Provide the (X, Y) coordinate of the cell's center where the given text is located.  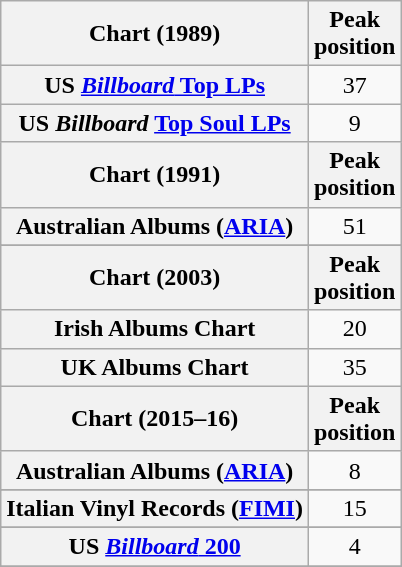
UK Albums Chart (155, 367)
51 (354, 226)
4 (354, 546)
35 (354, 367)
Chart (2003) (155, 278)
Italian Vinyl Records (FIMI) (155, 508)
15 (354, 508)
Chart (1989) (155, 34)
US Billboard Top Soul LPs (155, 123)
20 (354, 329)
Chart (1991) (155, 174)
Irish Albums Chart (155, 329)
Chart (2015–16) (155, 418)
US Billboard 200 (155, 546)
37 (354, 85)
8 (354, 470)
US Billboard Top LPs (155, 85)
9 (354, 123)
